Locate the cell with the specified text and output its (X, Y) center coordinate. 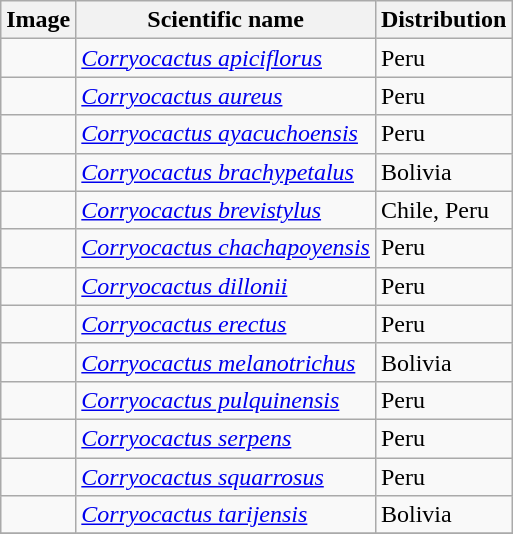
Corryocactus chachapoyensis (226, 248)
Corryocactus dillonii (226, 286)
Chile, Peru (443, 210)
Corryocactus ayacuchoensis (226, 134)
Corryocactus brachypetalus (226, 172)
Corryocactus aureus (226, 96)
Image (38, 20)
Scientific name (226, 20)
Corryocactus pulquinensis (226, 400)
Corryocactus serpens (226, 438)
Corryocactus squarrosus (226, 477)
Corryocactus erectus (226, 324)
Corryocactus apiciflorus (226, 58)
Corryocactus melanotrichus (226, 362)
Distribution (443, 20)
Corryocactus tarijensis (226, 515)
Corryocactus brevistylus (226, 210)
